Capture the cell that displays the provided text and extract its [x, y] central coordinate. 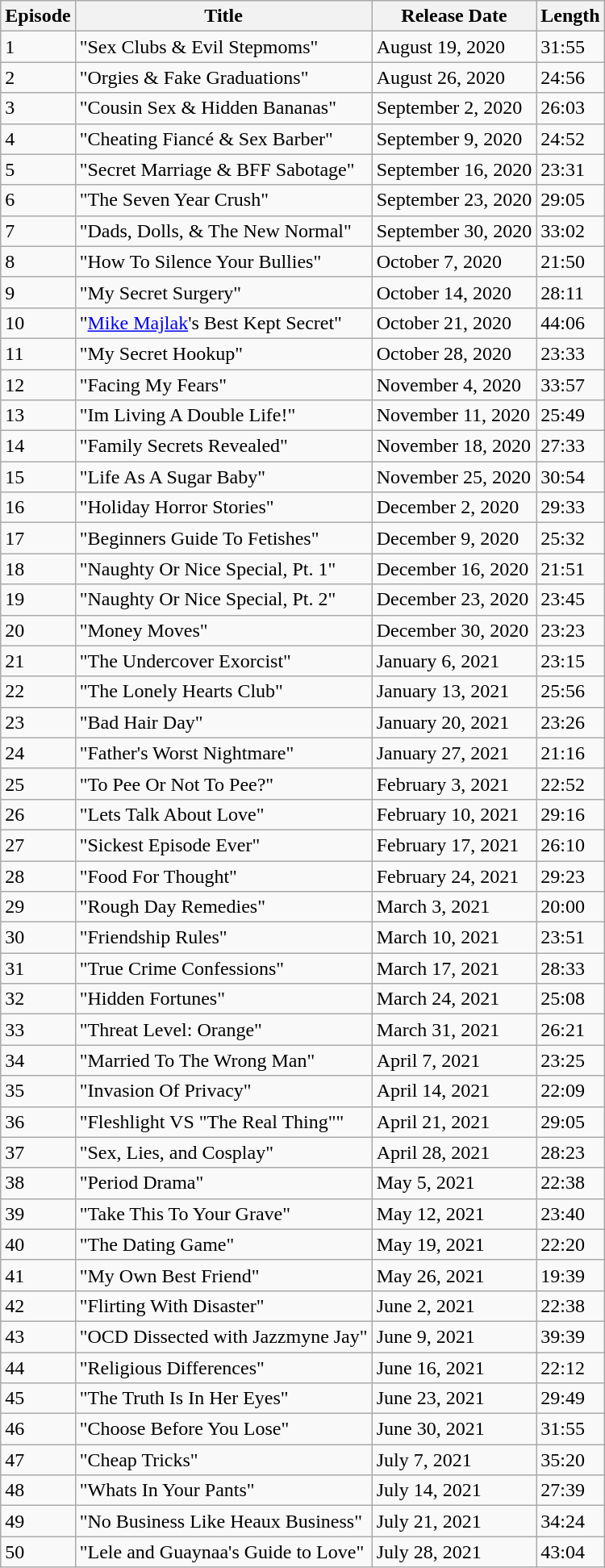
29:33 [570, 508]
37 [38, 1152]
"Cousin Sex & Hidden Bananas" [223, 108]
October 21, 2020 [454, 323]
48 [38, 1491]
December 2, 2020 [454, 508]
50 [38, 1552]
"The Undercover Exorcist" [223, 661]
47 [38, 1460]
24:56 [570, 77]
44:06 [570, 323]
"The Truth Is In Her Eyes" [223, 1399]
30:54 [570, 477]
43 [38, 1336]
May 5, 2021 [454, 1183]
29:16 [570, 814]
43:04 [570, 1552]
May 12, 2021 [454, 1214]
"Threat Level: Orange" [223, 1030]
"Family Secrets Revealed" [223, 446]
August 26, 2020 [454, 77]
28:23 [570, 1152]
21 [38, 661]
"Cheap Tricks" [223, 1460]
October 28, 2020 [454, 353]
"Father's Worst Nightmare" [223, 753]
"Im Living A Double Life!" [223, 416]
September 23, 2020 [454, 200]
"Fleshlight VS "The Real Thing"" [223, 1122]
23:31 [570, 169]
3 [38, 108]
February 17, 2021 [454, 845]
"How To Silence Your Bullies" [223, 261]
8 [38, 261]
April 21, 2021 [454, 1122]
"Hidden Fortunes" [223, 999]
December 30, 2020 [454, 630]
April 14, 2021 [454, 1091]
December 9, 2020 [454, 538]
35:20 [570, 1460]
29 [38, 907]
October 7, 2020 [454, 261]
May 26, 2021 [454, 1275]
Release Date [454, 16]
January 6, 2021 [454, 661]
23 [38, 722]
"Mike Majlak's Best Kept Secret" [223, 323]
27:39 [570, 1491]
"Sex Clubs & Evil Stepmoms" [223, 47]
23:25 [570, 1060]
"Bad Hair Day" [223, 722]
33:57 [570, 385]
"Lets Talk About Love" [223, 814]
28:33 [570, 968]
"Lele and Guaynaa's Guide to Love" [223, 1552]
6 [38, 200]
39 [38, 1214]
"My Secret Surgery" [223, 292]
33 [38, 1030]
May 19, 2021 [454, 1244]
"No Business Like Heaux Business" [223, 1521]
26:21 [570, 1030]
"The Dating Game" [223, 1244]
23:40 [570, 1214]
"Naughty Or Nice Special, Pt. 1" [223, 569]
44 [38, 1368]
"To Pee Or Not To Pee?" [223, 784]
"Friendship Rules" [223, 938]
January 13, 2021 [454, 692]
"True Crime Confessions" [223, 968]
"Married To The Wrong Man" [223, 1060]
33:02 [570, 231]
January 20, 2021 [454, 722]
February 3, 2021 [454, 784]
26 [38, 814]
Episode [38, 16]
"Sex, Lies, and Cosplay" [223, 1152]
June 16, 2021 [454, 1368]
4 [38, 139]
25:56 [570, 692]
"Sickest Episode Ever" [223, 845]
30 [38, 938]
22:52 [570, 784]
"Invasion Of Privacy" [223, 1091]
28:11 [570, 292]
17 [38, 538]
46 [38, 1429]
23:33 [570, 353]
28 [38, 876]
December 16, 2020 [454, 569]
19 [38, 600]
25 [38, 784]
April 28, 2021 [454, 1152]
36 [38, 1122]
31 [38, 968]
1 [38, 47]
August 19, 2020 [454, 47]
34:24 [570, 1521]
"Flirting With Disaster" [223, 1306]
"Food For Thought" [223, 876]
"My Own Best Friend" [223, 1275]
35 [38, 1091]
"Holiday Horror Stories" [223, 508]
Length [570, 16]
"The Lonely Hearts Club" [223, 692]
"Orgies & Fake Graduations" [223, 77]
23:45 [570, 600]
March 24, 2021 [454, 999]
25:32 [570, 538]
34 [38, 1060]
November 11, 2020 [454, 416]
June 9, 2021 [454, 1336]
November 18, 2020 [454, 446]
November 25, 2020 [454, 477]
December 23, 2020 [454, 600]
March 31, 2021 [454, 1030]
22 [38, 692]
June 30, 2021 [454, 1429]
22:12 [570, 1368]
45 [38, 1399]
29:23 [570, 876]
49 [38, 1521]
23:23 [570, 630]
27:33 [570, 446]
"Secret Marriage & BFF Sabotage" [223, 169]
22:20 [570, 1244]
15 [38, 477]
January 27, 2021 [454, 753]
September 9, 2020 [454, 139]
"Beginners Guide To Fetishes" [223, 538]
Title [223, 16]
12 [38, 385]
"Cheating Fiancé & Sex Barber" [223, 139]
"Money Moves" [223, 630]
July 28, 2021 [454, 1552]
24 [38, 753]
2 [38, 77]
July 21, 2021 [454, 1521]
38 [38, 1183]
February 24, 2021 [454, 876]
39:39 [570, 1336]
"Rough Day Remedies" [223, 907]
March 3, 2021 [454, 907]
"Dads, Dolls, & The New Normal" [223, 231]
29:49 [570, 1399]
"Facing My Fears" [223, 385]
September 16, 2020 [454, 169]
"The Seven Year Crush" [223, 200]
20 [38, 630]
32 [38, 999]
22:09 [570, 1091]
October 14, 2020 [454, 292]
40 [38, 1244]
"Whats In Your Pants" [223, 1491]
7 [38, 231]
"Religious Differences" [223, 1368]
June 2, 2021 [454, 1306]
"Take This To Your Grave" [223, 1214]
"Period Drama" [223, 1183]
42 [38, 1306]
41 [38, 1275]
"My Secret Hookup" [223, 353]
13 [38, 416]
10 [38, 323]
21:50 [570, 261]
"OCD Dissected with Jazzmyne Jay" [223, 1336]
25:08 [570, 999]
"Life As A Sugar Baby" [223, 477]
March 10, 2021 [454, 938]
July 7, 2021 [454, 1460]
26:03 [570, 108]
September 2, 2020 [454, 108]
25:49 [570, 416]
June 23, 2021 [454, 1399]
11 [38, 353]
27 [38, 845]
September 30, 2020 [454, 231]
July 14, 2021 [454, 1491]
23:51 [570, 938]
21:16 [570, 753]
16 [38, 508]
14 [38, 446]
April 7, 2021 [454, 1060]
23:15 [570, 661]
20:00 [570, 907]
26:10 [570, 845]
5 [38, 169]
9 [38, 292]
"Naughty Or Nice Special, Pt. 2" [223, 600]
March 17, 2021 [454, 968]
18 [38, 569]
21:51 [570, 569]
24:52 [570, 139]
November 4, 2020 [454, 385]
23:26 [570, 722]
February 10, 2021 [454, 814]
19:39 [570, 1275]
"Choose Before You Lose" [223, 1429]
